Pinpoint the cell where the given text exists, returning its (x, y) midpoint coordinate. 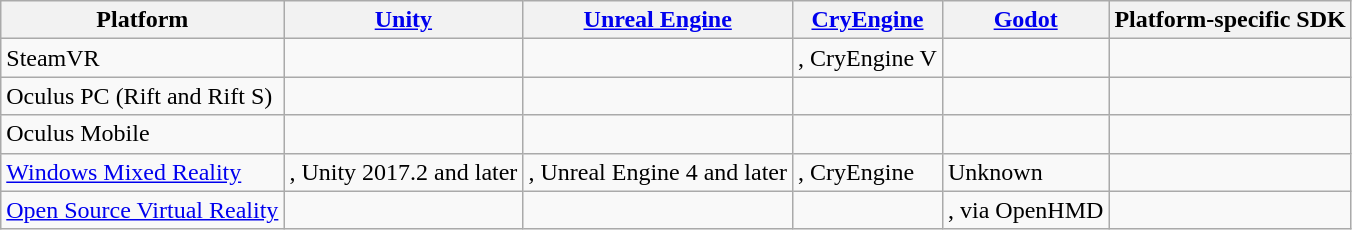
, Unreal Engine 4 and later (658, 172)
CryEngine (868, 20)
Unity (404, 20)
, CryEngine (868, 172)
Oculus Mobile (142, 134)
Oculus PC (Rift and Rift S) (142, 96)
Platform (142, 20)
SteamVR (142, 58)
, via OpenHMD (1025, 210)
, Unity 2017.2 and later (404, 172)
, CryEngine V (868, 58)
Windows Mixed Reality (142, 172)
Open Source Virtual Reality (142, 210)
Unreal Engine (658, 20)
Platform-specific SDK (1230, 20)
Godot (1025, 20)
Unknown (1025, 172)
